Return (X, Y) of the center of cell containing provided text 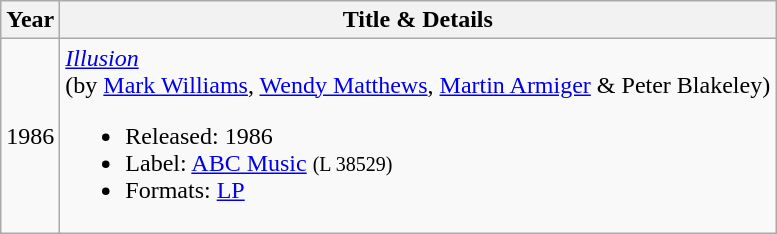
Year (30, 20)
1986 (30, 136)
Illusion(by Mark Williams, Wendy Matthews, Martin Armiger & Peter Blakeley)Released: 1986Label: ABC Music (L 38529)Formats: LP (418, 136)
Title & Details (418, 20)
